Determine the [x, y] coordinate at the center of the cell enclosing the given text.  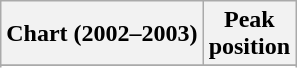
Chart (2002–2003) [102, 34]
Peakposition [249, 34]
